Identify which cell holds the provided text, then report its [X, Y] central coordinate. 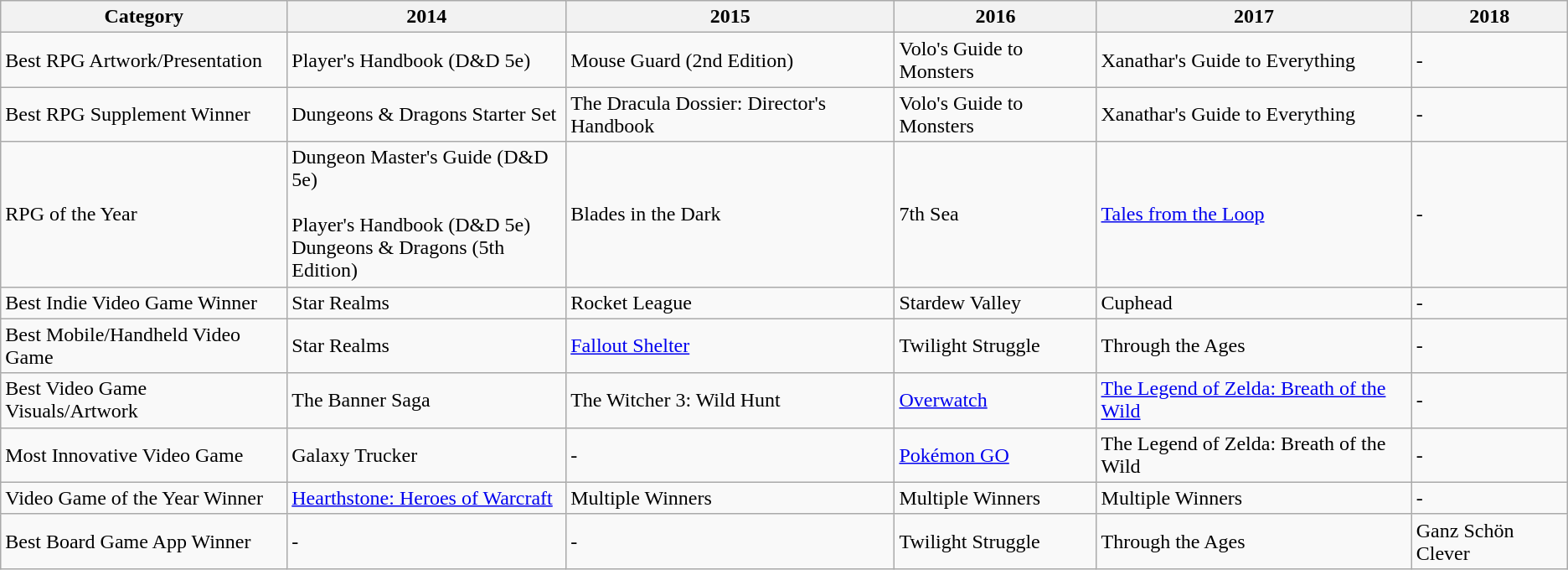
Best Indie Video Game Winner [144, 303]
Best Board Game App Winner [144, 541]
Pokémon GO [995, 454]
Best RPG Artwork/Presentation [144, 60]
Cuphead [1254, 303]
Rocket League [730, 303]
2017 [1254, 17]
Category [144, 17]
Blades in the Dark [730, 215]
Dungeon Master's Guide (D&D 5e)Player's Handbook (D&D 5e) Dungeons & Dragons (5th Edition) [427, 215]
Galaxy Trucker [427, 454]
Video Game of the Year Winner [144, 498]
Tales from the Loop [1254, 215]
The Witcher 3: Wild Hunt [730, 401]
2016 [995, 17]
Most Innovative Video Game [144, 454]
2018 [1489, 17]
Dungeons & Dragons Starter Set [427, 114]
Overwatch [995, 401]
The Banner Saga [427, 401]
The Dracula Dossier: Director's Handbook [730, 114]
Hearthstone: Heroes of Warcraft [427, 498]
Best Video Game Visuals/Artwork [144, 401]
Stardew Valley [995, 303]
RPG of the Year [144, 215]
Fallout Shelter [730, 345]
Best Mobile/Handheld Video Game [144, 345]
Mouse Guard (2nd Edition) [730, 60]
Best RPG Supplement Winner [144, 114]
7th Sea [995, 215]
2014 [427, 17]
Player's Handbook (D&D 5e) [427, 60]
2015 [730, 17]
Ganz Schön Clever [1489, 541]
